Output the [X, Y] coordinate of the center of the cell containing the given text.  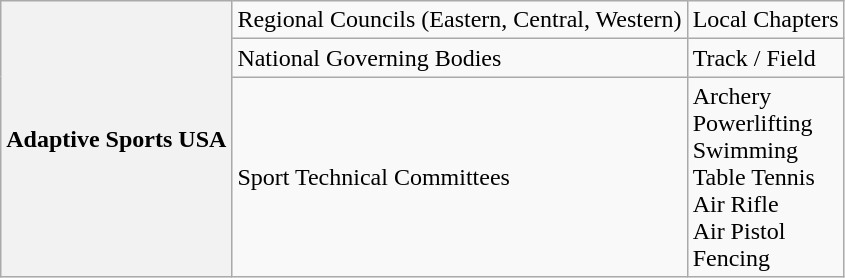
Local Chapters [766, 20]
Adaptive Sports USA [116, 139]
Regional Councils (Eastern, Central, Western) [460, 20]
Archery PowerliftingSwimmingTable TennisAir RifleAir PistolFencing [766, 177]
Sport Technical Committees [460, 177]
National Governing Bodies [460, 58]
Track / Field [766, 58]
